From the cell containing the given text, extract its center point as (X, Y) coordinate. 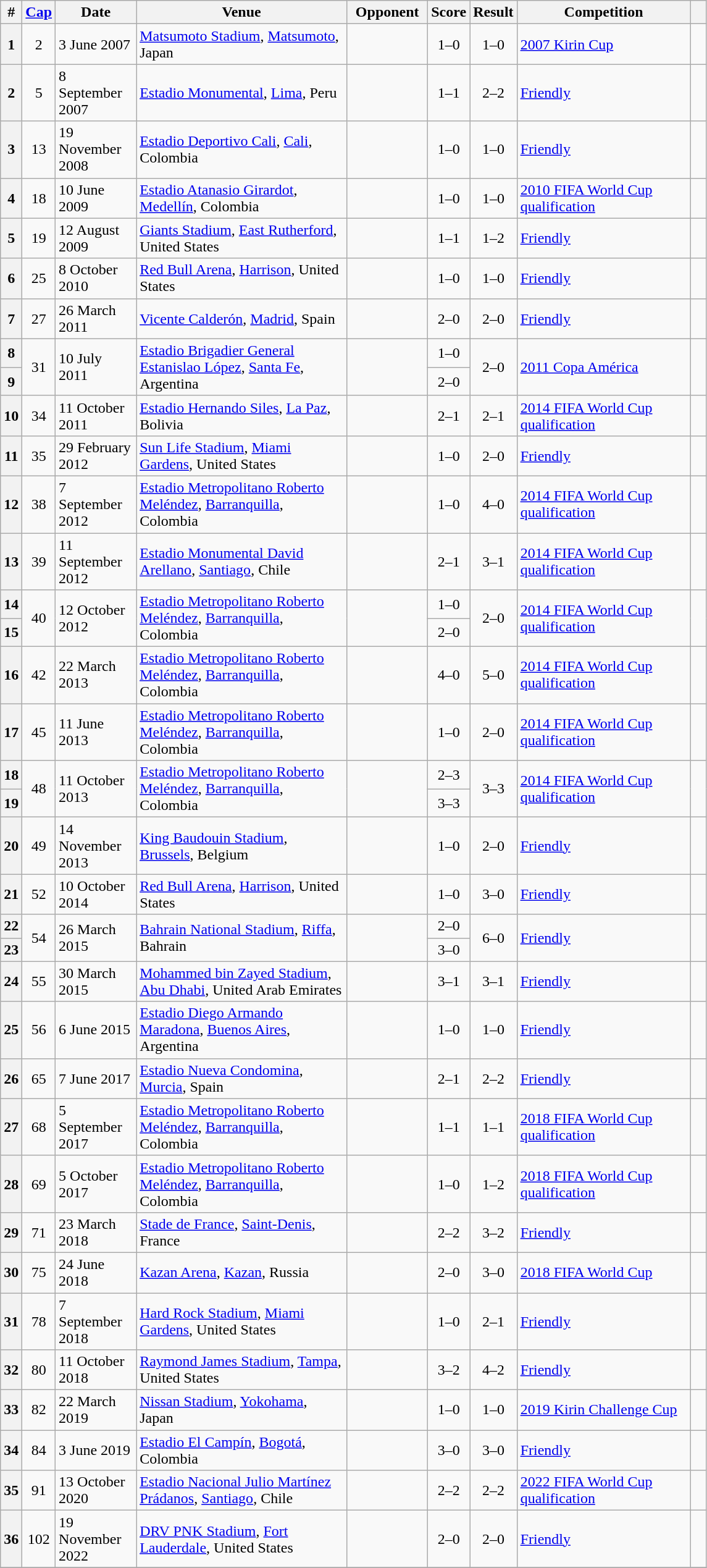
Result (493, 12)
12 October 2012 (96, 618)
Estadio Hernando Siles, La Paz, Bolivia (242, 415)
6–0 (493, 938)
Stade de France, Saint-Denis, France (242, 1232)
Competition (604, 12)
2019 Kirin Challenge Cup (604, 1410)
4–2 (493, 1370)
11 (11, 456)
8 October 2010 (96, 278)
26 March 2015 (96, 938)
10 July 2011 (96, 367)
Estadio Deportivo Cali, Cali, Colombia (242, 150)
Vicente Calderón, Madrid, Spain (242, 319)
Cap (39, 12)
7 September 2018 (96, 1321)
Hard Rock Stadium, Miami Gardens, United States (242, 1321)
12 (11, 504)
23 (11, 950)
11 October 2018 (96, 1370)
14 November 2013 (96, 846)
9 (11, 381)
Estadio Brigadier General Estanislao López, Santa Fe, Argentina (242, 367)
22 March 2019 (96, 1410)
Kazan Arena, Kazan, Russia (242, 1273)
7 (11, 319)
2007 Kirin Cup (604, 44)
Mohammed bin Zayed Stadium, Abu Dhabi, United Arab Emirates (242, 981)
38 (39, 504)
22 (11, 926)
5–0 (493, 675)
Nissan Stadium, Yokohama, Japan (242, 1410)
Estadio Nueva Condomina, Murcia, Spain (242, 1079)
19 November 2022 (96, 1539)
102 (39, 1539)
39 (39, 561)
33 (11, 1410)
68 (39, 1127)
King Baudouin Stadium, Brussels, Belgium (242, 846)
2–3 (449, 775)
2010 FIFA World Cup qualification (604, 198)
15 (11, 633)
24 (11, 981)
36 (11, 1539)
30 March 2015 (96, 981)
8 (11, 353)
6 (11, 278)
22 March 2013 (96, 675)
55 (39, 981)
2011 Copa América (604, 367)
21 (11, 895)
11 June 2013 (96, 732)
49 (39, 846)
10 (11, 415)
75 (39, 1273)
56 (39, 1030)
19 November 2008 (96, 150)
Bahrain National Stadium, Riffa, Bahrain (242, 938)
1 (11, 44)
Sun Life Stadium, Miami Gardens, United States (242, 456)
11 October 2013 (96, 789)
20 (11, 846)
Estadio El Campín, Bogotá, Colombia (242, 1451)
26 (11, 1079)
7 September 2012 (96, 504)
8 September 2007 (96, 93)
91 (39, 1490)
# (11, 12)
Date (96, 12)
54 (39, 938)
10 June 2009 (96, 198)
Estadio Nacional Julio Martínez Prádanos, Santiago, Chile (242, 1490)
7 June 2017 (96, 1079)
Opponent (388, 12)
4 (11, 198)
5 September 2017 (96, 1127)
30 (11, 1273)
28 (11, 1184)
48 (39, 789)
Raymond James Stadium, Tampa, United States (242, 1370)
42 (39, 675)
69 (39, 1184)
65 (39, 1079)
45 (39, 732)
13 October 2020 (96, 1490)
Estadio Monumental David Arellano, Santiago, Chile (242, 561)
5 October 2017 (96, 1184)
71 (39, 1232)
Estadio Diego Armando Maradona, Buenos Aires, Argentina (242, 1030)
Score (449, 12)
32 (11, 1370)
3 (11, 150)
Matsumoto Stadium, Matsumoto, Japan (242, 44)
3 June 2007 (96, 44)
29 (11, 1232)
11 October 2011 (96, 415)
23 March 2018 (96, 1232)
24 June 2018 (96, 1273)
17 (11, 732)
16 (11, 675)
14 (11, 604)
Giants Stadium, East Rutherford, United States (242, 238)
12 August 2009 (96, 238)
2018 FIFA World Cup (604, 1273)
78 (39, 1321)
40 (39, 618)
84 (39, 1451)
11 September 2012 (96, 561)
82 (39, 1410)
DRV PNK Stadium, Fort Lauderdale, United States (242, 1539)
52 (39, 895)
2022 FIFA World Cup qualification (604, 1490)
Estadio Monumental, Lima, Peru (242, 93)
80 (39, 1370)
29 February 2012 (96, 456)
6 June 2015 (96, 1030)
3 June 2019 (96, 1451)
Estadio Atanasio Girardot, Medellín, Colombia (242, 198)
Venue (242, 12)
10 October 2014 (96, 895)
26 March 2011 (96, 319)
